Locate the cell with the specified text and output its [X, Y] center coordinate. 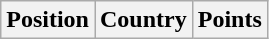
Points [230, 20]
Position [48, 20]
Country [143, 20]
